For the text-containing cell, return its midpoint in [X, Y] coordinate format. 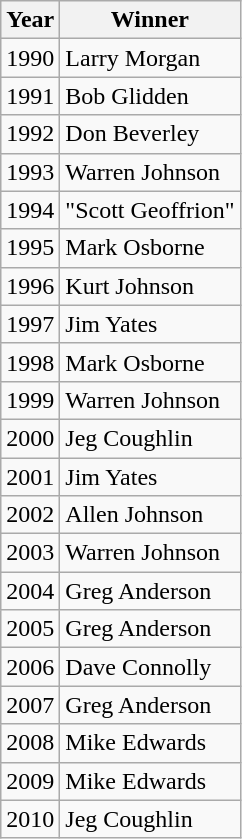
1999 [30, 400]
Allen Johnson [150, 515]
Bob Glidden [150, 96]
Year [30, 20]
"Scott Geoffrion" [150, 210]
Don Beverley [150, 134]
Winner [150, 20]
2000 [30, 438]
2004 [30, 591]
1990 [30, 58]
2002 [30, 515]
2007 [30, 705]
2005 [30, 629]
1997 [30, 324]
2008 [30, 743]
1992 [30, 134]
Larry Morgan [150, 58]
2010 [30, 819]
Dave Connolly [150, 667]
1996 [30, 286]
1995 [30, 248]
2001 [30, 477]
1998 [30, 362]
1991 [30, 96]
1994 [30, 210]
2009 [30, 781]
Kurt Johnson [150, 286]
2003 [30, 553]
1993 [30, 172]
2006 [30, 667]
